Pinpoint the cell where the given text exists, returning its [x, y] midpoint coordinate. 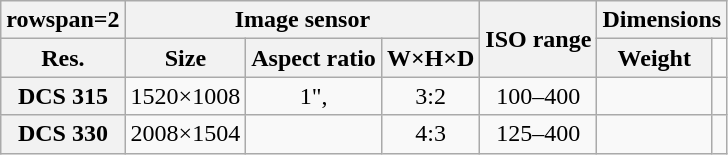
2008×1504 [186, 134]
ISO range [538, 39]
125–400 [538, 134]
100–400 [538, 96]
Size [186, 58]
1520×1008 [186, 96]
Aspect ratio [314, 58]
Image sensor [302, 20]
rowspan=2 [63, 20]
4:3 [430, 134]
DCS 315 [63, 96]
Dimensions [662, 20]
DCS 330 [63, 134]
W×H×D [430, 58]
3:2 [430, 96]
1", [314, 96]
Weight [654, 58]
Res. [63, 58]
